Output the [X, Y] coordinate of the center of the cell containing the given text.  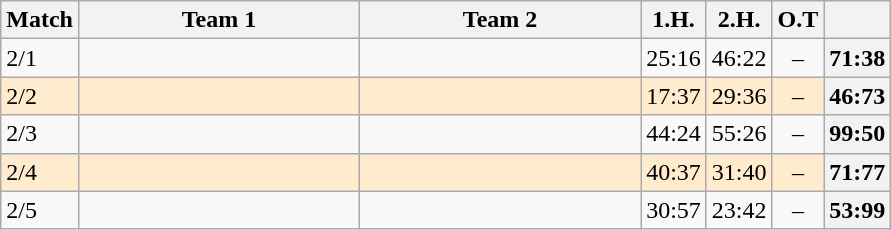
O.T [798, 20]
17:37 [674, 96]
46:73 [858, 96]
Match [40, 20]
2.H. [739, 20]
44:24 [674, 134]
99:50 [858, 134]
2/4 [40, 172]
46:22 [739, 58]
30:57 [674, 210]
53:99 [858, 210]
71:77 [858, 172]
29:36 [739, 96]
2/5 [40, 210]
31:40 [739, 172]
23:42 [739, 210]
55:26 [739, 134]
1.H. [674, 20]
2/2 [40, 96]
40:37 [674, 172]
Team 1 [218, 20]
71:38 [858, 58]
2/3 [40, 134]
25:16 [674, 58]
2/1 [40, 58]
Team 2 [500, 20]
